Scan for the cell matching the given text and deliver its [X, Y] coordinate at center. 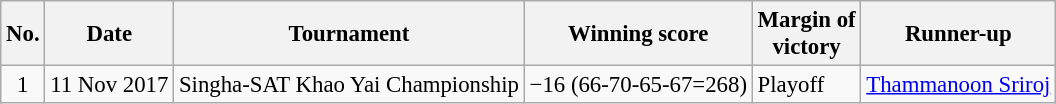
Winning score [638, 34]
−16 (66-70-65-67=268) [638, 85]
Singha-SAT Khao Yai Championship [350, 85]
Runner-up [958, 34]
No. [23, 34]
1 [23, 85]
Margin ofvictory [806, 34]
Thammanoon Sriroj [958, 85]
Date [110, 34]
Playoff [806, 85]
Tournament [350, 34]
11 Nov 2017 [110, 85]
